Determine the (X, Y) coordinate at the center of the cell enclosing the given text.  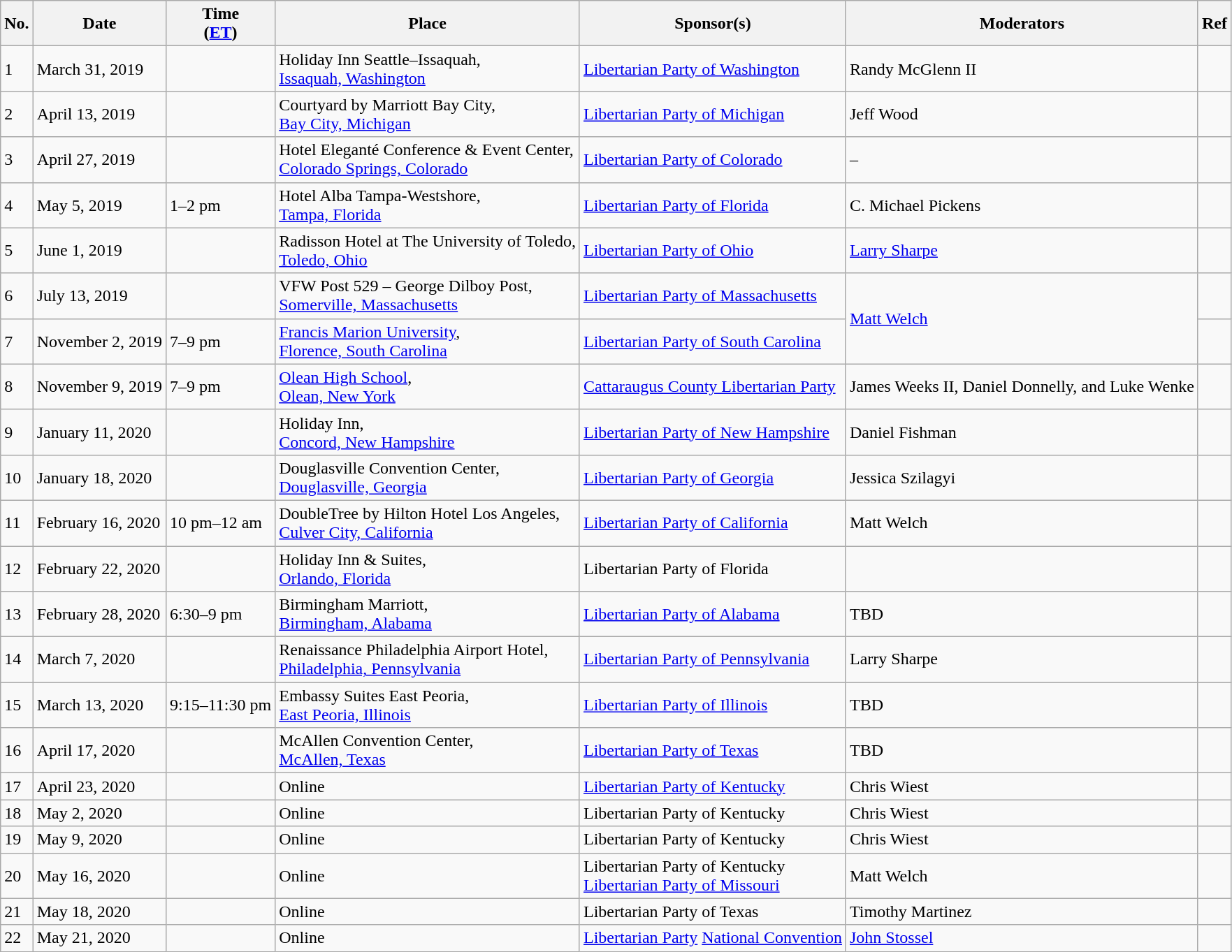
8 (17, 387)
16 (17, 750)
Place (428, 24)
7 (17, 341)
May 16, 2020 (99, 876)
June 1, 2019 (99, 250)
January 18, 2020 (99, 478)
May 9, 2020 (99, 840)
Date (99, 24)
Cattaraugus County Libertarian Party (713, 387)
James Weeks II, Daniel Donnelly, and Luke Wenke (1022, 387)
21 (17, 911)
February 22, 2020 (99, 569)
McAllen Convention Center,McAllen, Texas (428, 750)
November 2, 2019 (99, 341)
Hotel Alba Tampa-Westshore,Tampa, Florida (428, 205)
John Stossel (1022, 938)
March 13, 2020 (99, 705)
February 28, 2020 (99, 615)
Jeff Wood (1022, 115)
Francis Marion University,Florence, South Carolina (428, 341)
February 16, 2020 (99, 522)
10 pm–12 am (221, 522)
Jessica Szilagyi (1022, 478)
4 (17, 205)
Embassy Suites East Peoria,East Peoria, Illinois (428, 705)
Time(ET) (221, 24)
March 31, 2019 (99, 68)
Douglasville Convention Center,Douglasville, Georgia (428, 478)
Holiday Inn,Concord, New Hampshire (428, 432)
January 11, 2020 (99, 432)
17 (17, 786)
13 (17, 615)
Birmingham Marriott,Birmingham, Alabama (428, 615)
March 7, 2020 (99, 659)
April 13, 2019 (99, 115)
11 (17, 522)
Randy McGlenn II (1022, 68)
Olean High School,Olean, New York (428, 387)
July 13, 2019 (99, 296)
Libertarian Party of South Carolina (713, 341)
2 (17, 115)
6 (17, 296)
Renaissance Philadelphia Airport Hotel,Philadelphia, Pennsylvania (428, 659)
VFW Post 529 – George Dilboy Post,Somerville, Massachusetts (428, 296)
5 (17, 250)
Libertarian Party of New Hampshire (713, 432)
12 (17, 569)
DoubleTree by Hilton Hotel Los Angeles,Culver City, California (428, 522)
1 (17, 68)
Libertarian Party of Pennsylvania (713, 659)
20 (17, 876)
April 27, 2019 (99, 159)
Libertarian Party of Alabama (713, 615)
15 (17, 705)
3 (17, 159)
Ref (1215, 24)
Holiday Inn Seattle–Issaquah,Issaquah, Washington (428, 68)
C. Michael Pickens (1022, 205)
May 5, 2019 (99, 205)
May 21, 2020 (99, 938)
Libertarian Party of Michigan (713, 115)
Timothy Martinez (1022, 911)
Radisson Hotel at The University of Toledo,Toledo, Ohio (428, 250)
No. (17, 24)
14 (17, 659)
Libertarian Party of Washington (713, 68)
May 18, 2020 (99, 911)
6:30–9 pm (221, 615)
Sponsor(s) (713, 24)
Holiday Inn & Suites,Orlando, Florida (428, 569)
1–2 pm (221, 205)
Hotel Eleganté Conference & Event Center,Colorado Springs, Colorado (428, 159)
Libertarian Party of Massachusetts (713, 296)
19 (17, 840)
Libertarian Party of California (713, 522)
Daniel Fishman (1022, 432)
Libertarian Party of KentuckyLibertarian Party of Missouri (713, 876)
Libertarian Party of Colorado (713, 159)
9:15–11:30 pm (221, 705)
Moderators (1022, 24)
April 23, 2020 (99, 786)
Libertarian Party of Ohio (713, 250)
22 (17, 938)
9 (17, 432)
April 17, 2020 (99, 750)
Libertarian Party National Convention (713, 938)
Courtyard by Marriott Bay City,Bay City, Michigan (428, 115)
Libertarian Party of Georgia (713, 478)
– (1022, 159)
18 (17, 813)
10 (17, 478)
May 2, 2020 (99, 813)
Libertarian Party of Illinois (713, 705)
November 9, 2019 (99, 387)
